Scan for the cell matching the given text and deliver its [x, y] coordinate at center. 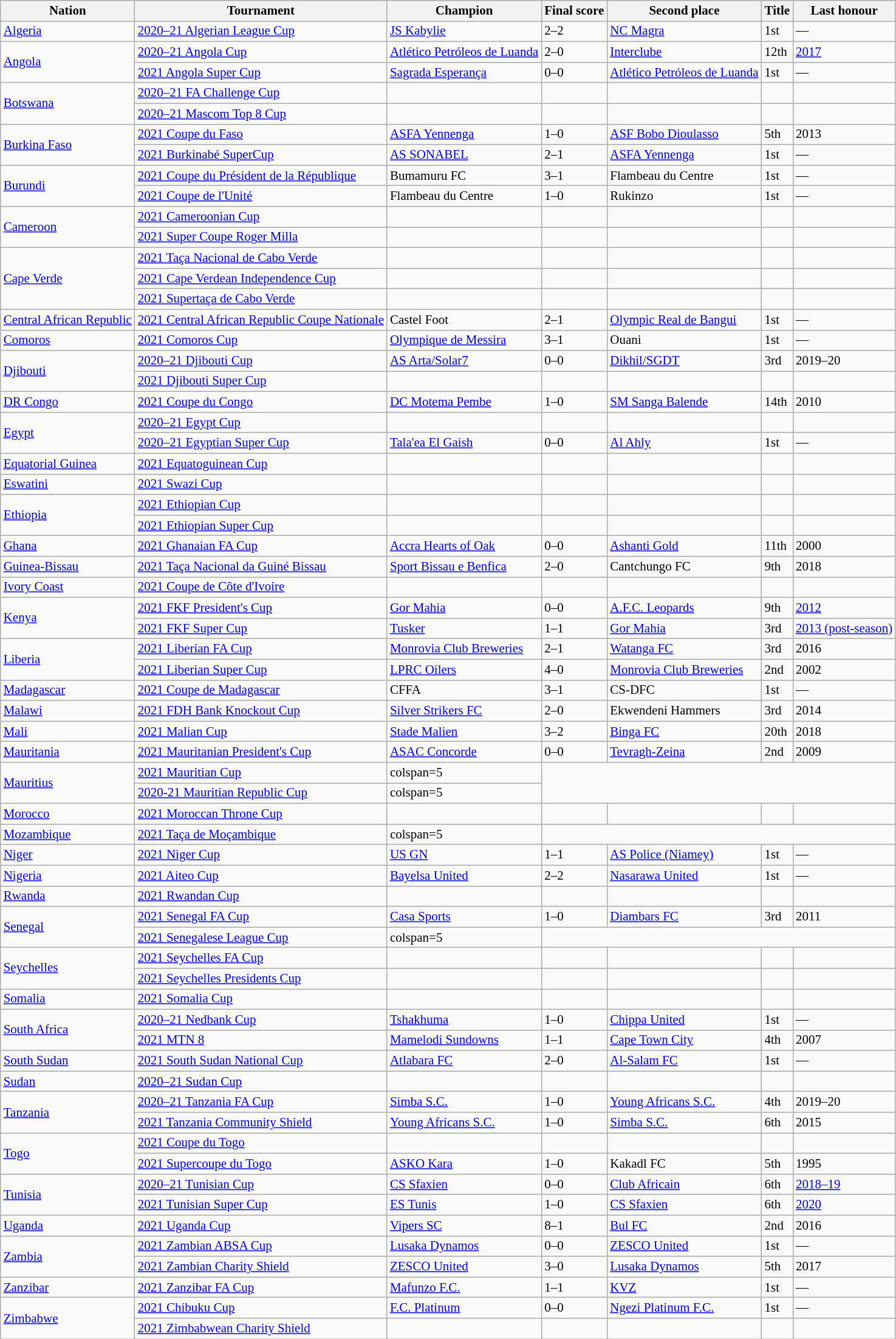
DR Congo [68, 402]
Zambia [68, 1256]
Eswatini [68, 484]
Tevragh-Zeina [684, 752]
Second place [684, 11]
Bumamuru FC [464, 176]
2007 [844, 1040]
2021 Supertaça de Cabo Verde [261, 299]
AS Arta/Solar7 [464, 361]
3–0 [574, 1267]
3–2 [574, 731]
2021 Chibuku Cup [261, 1308]
2021 Cape Verdean Independence Cup [261, 278]
US GN [464, 855]
Tala'ea El Gaish [464, 443]
12th [778, 52]
Diambars FC [684, 917]
Djibouti [68, 371]
Champion [464, 11]
2009 [844, 752]
2021 Malian Cup [261, 731]
2021 Coupe du Togo [261, 1143]
Mali [68, 731]
2021 Zambian Charity Shield [261, 1267]
2020–21 Sudan Cup [261, 1081]
Angola [68, 63]
Tournament [261, 11]
2020–21 Tanzania FA Cup [261, 1102]
Kakadl FC [684, 1164]
ASF Bobo Dioulasso [684, 134]
2011 [844, 917]
Cantchungo FC [684, 567]
Atlabara FC [464, 1061]
2000 [844, 546]
2020–21 Egyptian Super Cup [261, 443]
Mafunzo F.C. [464, 1287]
Sport Bissau e Benfica [464, 567]
2021 Uganda Cup [261, 1225]
Rukinzo [684, 196]
2020–21 Mascom Top 8 Cup [261, 114]
2021 FKF President's Cup [261, 608]
2020 [844, 1205]
Nigeria [68, 875]
Stade Malien [464, 731]
2012 [844, 608]
Mamelodi Sundowns [464, 1040]
4–0 [574, 669]
2021 Coupe de Madagascar [261, 690]
2020–21 FA Challenge Cup [261, 93]
CFFA [464, 690]
2018–19 [844, 1185]
Bul FC [684, 1225]
AS SONABEL [464, 155]
Final score [574, 11]
A.F.C. Leopards [684, 608]
Rwanda [68, 896]
2013 [844, 134]
2021 Angola Super Cup [261, 72]
Botswana [68, 103]
2020–21 Egypt Cup [261, 423]
KVZ [684, 1287]
2021 Equatoguinean Cup [261, 464]
2021 Cameroonian Cup [261, 217]
2021 Supercoupe du Togo [261, 1164]
Olympique de Messira [464, 340]
Liberia [68, 659]
Cape Verde [68, 278]
Zanzibar [68, 1287]
Ngezi Platinum F.C. [684, 1308]
2020–21 Algerian League Cup [261, 32]
Equatorial Guinea [68, 464]
2010 [844, 402]
2021 Liberian FA Cup [261, 649]
Morocco [68, 813]
2020–21 Djibouti Cup [261, 361]
NC Magra [684, 32]
Ekwendeni Hammers [684, 711]
Mauritius [68, 783]
2021 Senegal FA Cup [261, 917]
2021 Comoros Cup [261, 340]
14th [778, 402]
Cameroon [68, 227]
2021 Mauritanian President's Cup [261, 752]
2021 Burkinabé SuperCup [261, 155]
Castel Foot [464, 320]
AS Police (Niamey) [684, 855]
Club Africain [684, 1185]
Dikhil/SGDT [684, 361]
2021 Mauritian Cup [261, 773]
2021 Ethiopian Super Cup [261, 526]
ES Tunis [464, 1205]
2021 Coupe de l'Unité [261, 196]
Kenya [68, 618]
Comoros [68, 340]
2021 Rwandan Cup [261, 896]
Central African Republic [68, 320]
Niger [68, 855]
2020-21 Mauritian Republic Cup [261, 793]
2021 Liberian Super Cup [261, 669]
Tshakhuma [464, 1019]
2021 Coupe du Faso [261, 134]
2021 Seychelles FA Cup [261, 958]
SM Sanga Balende [684, 402]
Ghana [68, 546]
2021 Coupe du Président de la République [261, 176]
2021 Zanzibar FA Cup [261, 1287]
2015 [844, 1123]
Title [778, 11]
Last honour [844, 11]
2021 Taça Nacional de Cabo Verde [261, 258]
Egypt [68, 433]
2021 Swazi Cup [261, 484]
2021 Taça de Moçambique [261, 834]
2020–21 Angola Cup [261, 52]
2021 South Sudan National Cup [261, 1061]
LPRC Oilers [464, 669]
2021 Aiteo Cup [261, 875]
Chippa United [684, 1019]
Seychelles [68, 968]
2021 Moroccan Throne Cup [261, 813]
Ethiopia [68, 515]
20th [778, 731]
2021 Somalia Cup [261, 999]
Burkina Faso [68, 145]
1995 [844, 1164]
2021 Tunisian Super Cup [261, 1205]
Algeria [68, 32]
Ivory Coast [68, 587]
ASAC Concorde [464, 752]
Al Ahly [684, 443]
Malawi [68, 711]
2021 Djibouti Super Cup [261, 382]
2021 Tanzania Community Shield [261, 1123]
South Sudan [68, 1061]
2021 Coupe de Côte d'Ivoire [261, 587]
JS Kabylie [464, 32]
Vipers SC [464, 1225]
2020–21 Tunisian Cup [261, 1185]
2021 Coupe du Congo [261, 402]
Watanga FC [684, 649]
2013 (post-season) [844, 628]
Madagascar [68, 690]
Togo [68, 1154]
2021 Seychelles Presidents Cup [261, 979]
Accra Hearts of Oak [464, 546]
Ouani [684, 340]
Interclube [684, 52]
2021 Senegalese League Cup [261, 937]
2021 MTN 8 [261, 1040]
Sudan [68, 1081]
2021 FDH Bank Knockout Cup [261, 711]
Nasarawa United [684, 875]
Senegal [68, 927]
2021 Taça Nacional da Guiné Bissau [261, 567]
8–1 [574, 1225]
Guinea-Bissau [68, 567]
Tunisia [68, 1195]
Ashanti Gold [684, 546]
11th [778, 546]
Zimbabwe [68, 1318]
Somalia [68, 999]
Tusker [464, 628]
F.C. Platinum [464, 1308]
Silver Strikers FC [464, 711]
2021 Central African Republic Coupe Nationale [261, 320]
Sagrada Esperança [464, 72]
CS-DFC [684, 690]
Binga FC [684, 731]
Burundi [68, 186]
2021 Ethiopian Cup [261, 505]
Tanzania [68, 1112]
Uganda [68, 1225]
2014 [844, 711]
2020–21 Nedbank Cup [261, 1019]
Mozambique [68, 834]
Bayelsa United [464, 875]
South Africa [68, 1030]
Mauritania [68, 752]
2021 Zimbabwean Charity Shield [261, 1329]
Al-Salam FC [684, 1061]
2021 Zambian ABSA Cup [261, 1246]
ASKO Kara [464, 1164]
DC Motema Pembe [464, 402]
Nation [68, 11]
2021 Super Coupe Roger Milla [261, 238]
Casa Sports [464, 917]
2021 Niger Cup [261, 855]
2021 FKF Super Cup [261, 628]
2021 Ghanaian FA Cup [261, 546]
2002 [844, 669]
Olympic Real de Bangui [684, 320]
Cape Town City [684, 1040]
